Capture the cell that displays the provided text and extract its (x, y) central coordinate. 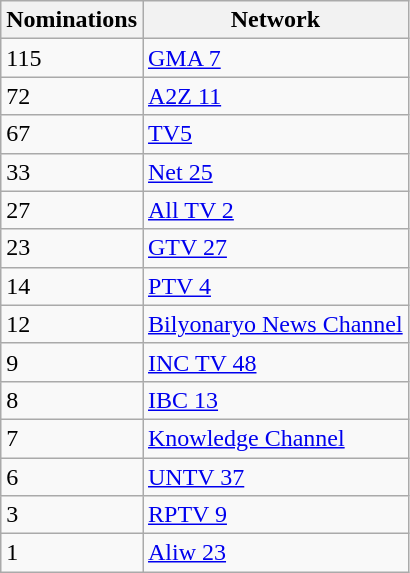
27 (72, 210)
6 (72, 477)
RPTV 9 (275, 515)
All TV 2 (275, 210)
UNTV 37 (275, 477)
GTV 27 (275, 248)
A2Z 11 (275, 96)
23 (72, 248)
Network (275, 20)
115 (72, 58)
33 (72, 172)
9 (72, 362)
GMA 7 (275, 58)
12 (72, 324)
7 (72, 438)
PTV 4 (275, 286)
8 (72, 400)
Bilyonaryo News Channel (275, 324)
INC TV 48 (275, 362)
IBC 13 (275, 400)
14 (72, 286)
Nominations (72, 20)
TV5 (275, 134)
67 (72, 134)
Knowledge Channel (275, 438)
Net 25 (275, 172)
1 (72, 553)
3 (72, 515)
Aliw 23 (275, 553)
72 (72, 96)
